Pinpoint the cell where the given text exists, returning its (X, Y) midpoint coordinate. 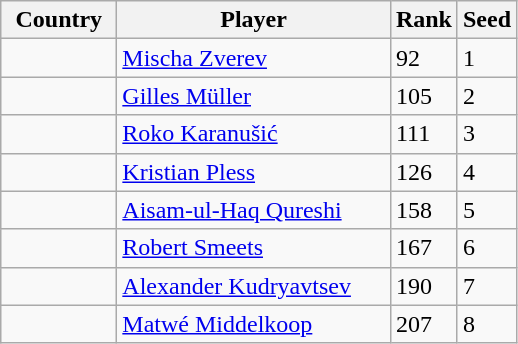
Alexander Kudryavtsev (254, 286)
Kristian Pless (254, 172)
4 (486, 172)
Gilles Müller (254, 96)
126 (424, 172)
Mischa Zverev (254, 58)
105 (424, 96)
Robert Smeets (254, 248)
190 (424, 286)
Country (59, 20)
1 (486, 58)
6 (486, 248)
158 (424, 210)
92 (424, 58)
Roko Karanušić (254, 134)
Rank (424, 20)
5 (486, 210)
2 (486, 96)
Matwé Middelkoop (254, 324)
111 (424, 134)
8 (486, 324)
Seed (486, 20)
7 (486, 286)
207 (424, 324)
167 (424, 248)
Aisam-ul-Haq Qureshi (254, 210)
Player (254, 20)
3 (486, 134)
